Detect which cell encompasses the target text, then output its [X, Y] center coordinate. 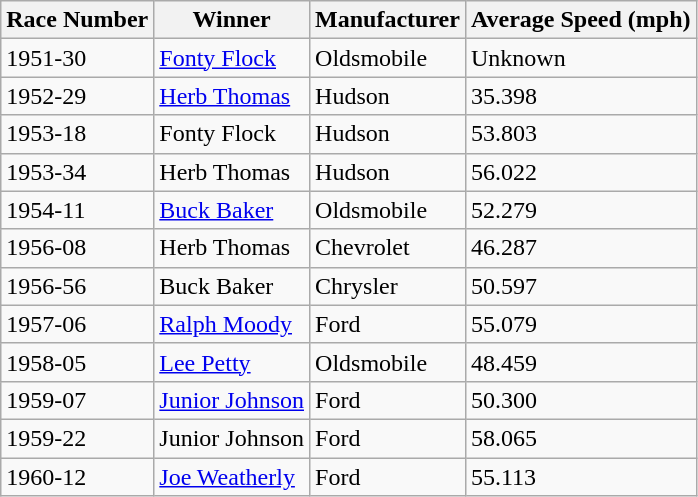
1956-08 [78, 248]
1952-29 [78, 96]
1951-30 [78, 58]
Chevrolet [388, 248]
52.279 [580, 210]
56.022 [580, 172]
58.065 [580, 438]
Race Number [78, 20]
Manufacturer [388, 20]
50.300 [580, 400]
Winner [232, 20]
Joe Weatherly [232, 477]
55.113 [580, 477]
48.459 [580, 362]
Chrysler [388, 286]
35.398 [580, 96]
Lee Petty [232, 362]
1954-11 [78, 210]
Ralph Moody [232, 324]
1959-07 [78, 400]
Average Speed (mph) [580, 20]
1959-22 [78, 438]
Unknown [580, 58]
1957-06 [78, 324]
1960-12 [78, 477]
1953-18 [78, 134]
55.079 [580, 324]
46.287 [580, 248]
1956-56 [78, 286]
1958-05 [78, 362]
50.597 [580, 286]
1953-34 [78, 172]
53.803 [580, 134]
